For the text-containing cell, return its midpoint in (x, y) coordinate format. 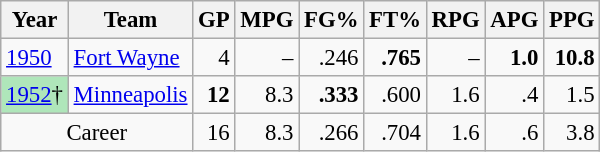
Minneapolis (130, 95)
GP (214, 20)
1952† (35, 95)
PPG (572, 20)
Year (35, 20)
.246 (332, 58)
.6 (514, 133)
.333 (332, 95)
.765 (396, 58)
4 (214, 58)
RPG (456, 20)
MPG (267, 20)
3.8 (572, 133)
APG (514, 20)
12 (214, 95)
.704 (396, 133)
Fort Wayne (130, 58)
Team (130, 20)
.266 (332, 133)
.4 (514, 95)
1.5 (572, 95)
16 (214, 133)
FT% (396, 20)
10.8 (572, 58)
1950 (35, 58)
1.0 (514, 58)
FG% (332, 20)
Career (97, 133)
.600 (396, 95)
